Locate the cell with the specified text and output its [x, y] center coordinate. 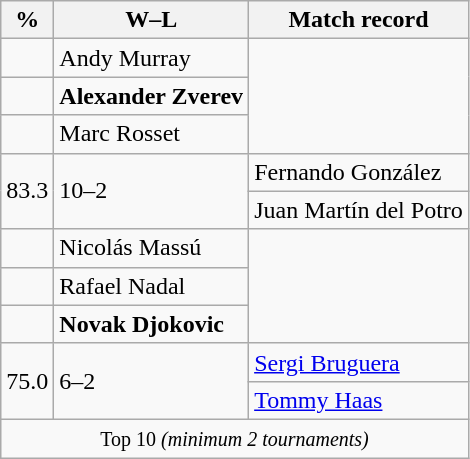
Nicolás Massú [152, 248]
% [28, 20]
Match record [359, 20]
Rafael Nadal [152, 286]
Marc Rosset [152, 134]
6–2 [152, 381]
Juan Martín del Potro [359, 210]
W–L [152, 20]
75.0 [28, 381]
Top 10 (minimum 2 tournaments) [235, 438]
Sergi Bruguera [359, 362]
Tommy Haas [359, 400]
Fernando González [359, 172]
10–2 [152, 191]
83.3 [28, 191]
Andy Murray [152, 58]
Novak Djokovic [152, 324]
Alexander Zverev [152, 96]
